Locate the cell with the specified text and output its (x, y) center coordinate. 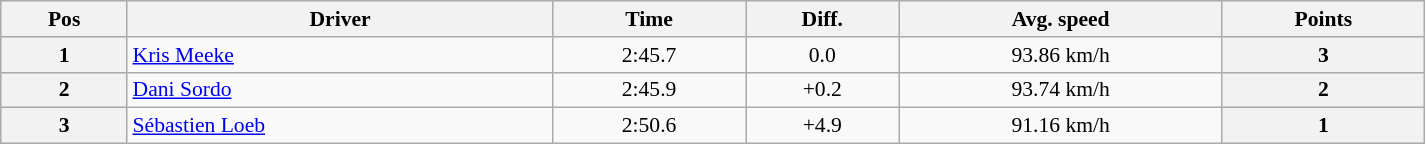
2:45.7 (650, 55)
93.74 km/h (1060, 90)
Sébastien Loeb (340, 126)
Diff. (822, 19)
Pos (64, 19)
2:50.6 (650, 126)
Time (650, 19)
+0.2 (822, 90)
Driver (340, 19)
Avg. speed (1060, 19)
0.0 (822, 55)
2:45.9 (650, 90)
+4.9 (822, 126)
Kris Meeke (340, 55)
93.86 km/h (1060, 55)
Points (1323, 19)
91.16 km/h (1060, 126)
Dani Sordo (340, 90)
